Determine the [x, y] coordinate at the center of the cell enclosing the given text.  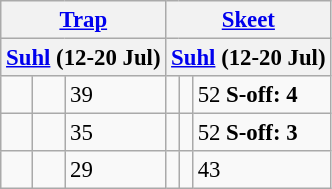
35 [116, 133]
39 [116, 95]
29 [116, 170]
Trap [84, 20]
43 [262, 170]
Skeet [248, 20]
52 S-off: 4 [262, 95]
52 S-off: 3 [262, 133]
